Provide the [x, y] coordinate of the cell's center where the given text is located.  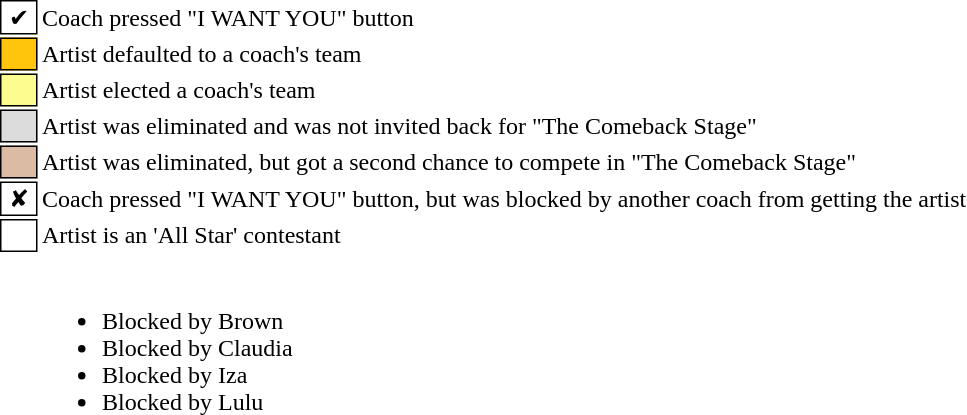
Artist was eliminated, but got a second chance to compete in "The Comeback Stage" [504, 162]
Artist is an 'All Star' contestant [504, 236]
✔ [19, 17]
Artist was eliminated and was not invited back for "The Comeback Stage" [504, 126]
Coach pressed "I WANT YOU" button, but was blocked by another coach from getting the artist [504, 199]
Coach pressed "I WANT YOU" button [504, 17]
Artist elected a coach's team [504, 90]
✘ [19, 199]
Artist defaulted to a coach's team [504, 54]
